Capture the cell that displays the provided text and extract its [x, y] central coordinate. 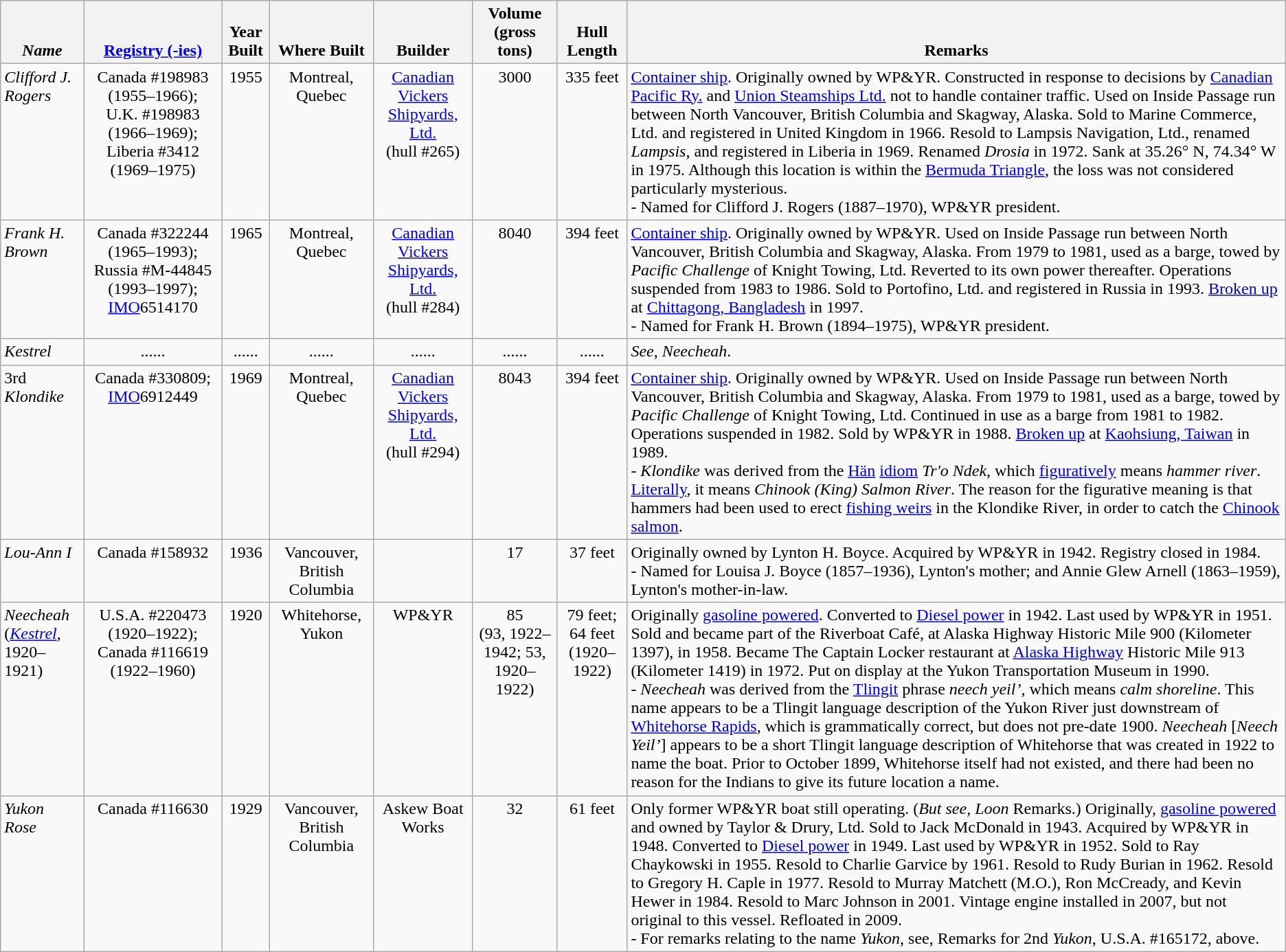
Where Built [321, 32]
Askew Boat Works [423, 874]
3000 [515, 141]
1929 [246, 874]
Canada #198983 (1955–1966);U.K. #198983 (1966–1969); Liberia #3412 (1969–1975) [153, 141]
Clifford J. Rogers [43, 141]
8040 [515, 279]
85(93, 1922–1942; 53, 1920–1922) [515, 699]
Lou-Ann I [43, 571]
37 feet [592, 571]
Frank H. Brown [43, 279]
Canada #116630 [153, 874]
Name [43, 32]
Canadian Vickers Shipyards, Ltd.(hull #294) [423, 452]
1955 [246, 141]
WP&YR [423, 699]
1965 [246, 279]
Canada #322244 (1965–1993);Russia #M-44845 (1993–1997); IMO6514170 [153, 279]
61 feet [592, 874]
Year Built [246, 32]
Canada #330809;IMO6912449 [153, 452]
Hull Length [592, 32]
1969 [246, 452]
Yukon Rose [43, 874]
Volume (gross tons) [515, 32]
Canadian Vickers Shipyards, Ltd.(hull #265) [423, 141]
8043 [515, 452]
Canadian Vickers Shipyards, Ltd.(hull #284) [423, 279]
Remarks [956, 32]
Canada #158932 [153, 571]
See, Neecheah. [956, 352]
1936 [246, 571]
1920 [246, 699]
17 [515, 571]
U.S.A. #220473 (1920–1922);Canada #116619 (1922–1960) [153, 699]
3rd Klondike [43, 452]
335 feet [592, 141]
32 [515, 874]
Builder [423, 32]
Kestrel [43, 352]
Registry (-ies) [153, 32]
Whitehorse, Yukon [321, 699]
Neecheah(Kestrel, 1920–1921) [43, 699]
79 feet;64 feet (1920–1922) [592, 699]
